Extract the [x, y] coordinate from the center of the cell holding the provided text.  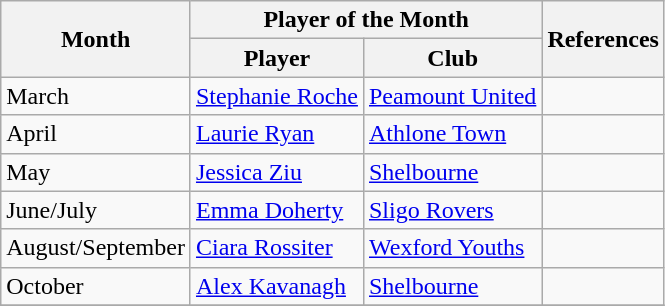
Wexford Youths [452, 248]
Player [276, 58]
August/September [96, 248]
March [96, 96]
May [96, 172]
June/July [96, 210]
Stephanie Roche [276, 96]
Sligo Rovers [452, 210]
Club [452, 58]
Emma Doherty [276, 210]
Laurie Ryan [276, 134]
Player of the Month [366, 20]
Month [96, 39]
References [604, 39]
Ciara Rossiter [276, 248]
Peamount United [452, 96]
Alex Kavanagh [276, 286]
October [96, 286]
April [96, 134]
Jessica Ziu [276, 172]
Athlone Town [452, 134]
